Find where the given text appears and provide that cell's center as [x, y] coordinate. 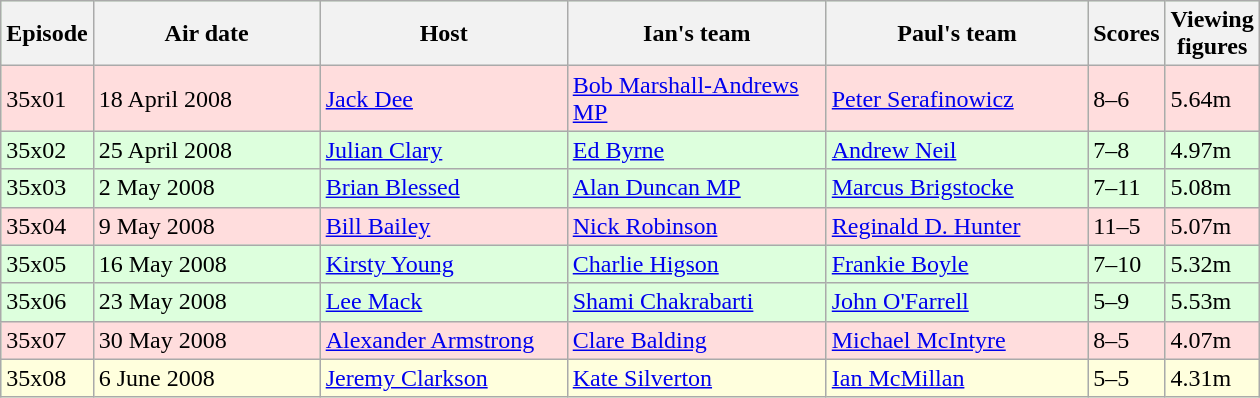
Jeremy Clarkson [444, 378]
2 May 2008 [206, 188]
35x04 [47, 226]
5.53m [1212, 302]
Air date [206, 34]
6 June 2008 [206, 378]
35x06 [47, 302]
8–5 [1126, 340]
Ed Byrne [696, 150]
Alan Duncan MP [696, 188]
9 May 2008 [206, 226]
Alexander Armstrong [444, 340]
35x02 [47, 150]
7–10 [1126, 264]
23 May 2008 [206, 302]
5.07m [1212, 226]
Bob Marshall-Andrews MP [696, 98]
8–6 [1126, 98]
5.32m [1212, 264]
Reginald D. Hunter [956, 226]
Jack Dee [444, 98]
35x05 [47, 264]
Kirsty Young [444, 264]
11–5 [1126, 226]
Paul's team [956, 34]
Frankie Boyle [956, 264]
Andrew Neil [956, 150]
7–8 [1126, 150]
5.64m [1212, 98]
35x03 [47, 188]
35x07 [47, 340]
Julian Clary [444, 150]
5.08m [1212, 188]
4.97m [1212, 150]
25 April 2008 [206, 150]
Viewing figures [1212, 34]
5–5 [1126, 378]
Marcus Brigstocke [956, 188]
Peter Serafinowicz [956, 98]
35x08 [47, 378]
Brian Blessed [444, 188]
Kate Silverton [696, 378]
4.31m [1212, 378]
7–11 [1126, 188]
Michael McIntyre [956, 340]
Host [444, 34]
35x01 [47, 98]
Ian McMillan [956, 378]
Clare Balding [696, 340]
Ian's team [696, 34]
Shami Chakrabarti [696, 302]
16 May 2008 [206, 264]
Episode [47, 34]
Bill Bailey [444, 226]
30 May 2008 [206, 340]
5–9 [1126, 302]
4.07m [1212, 340]
Charlie Higson [696, 264]
Nick Robinson [696, 226]
18 April 2008 [206, 98]
John O'Farrell [956, 302]
Lee Mack [444, 302]
Scores [1126, 34]
